Find where the given text appears and provide that cell's center as (X, Y) coordinate. 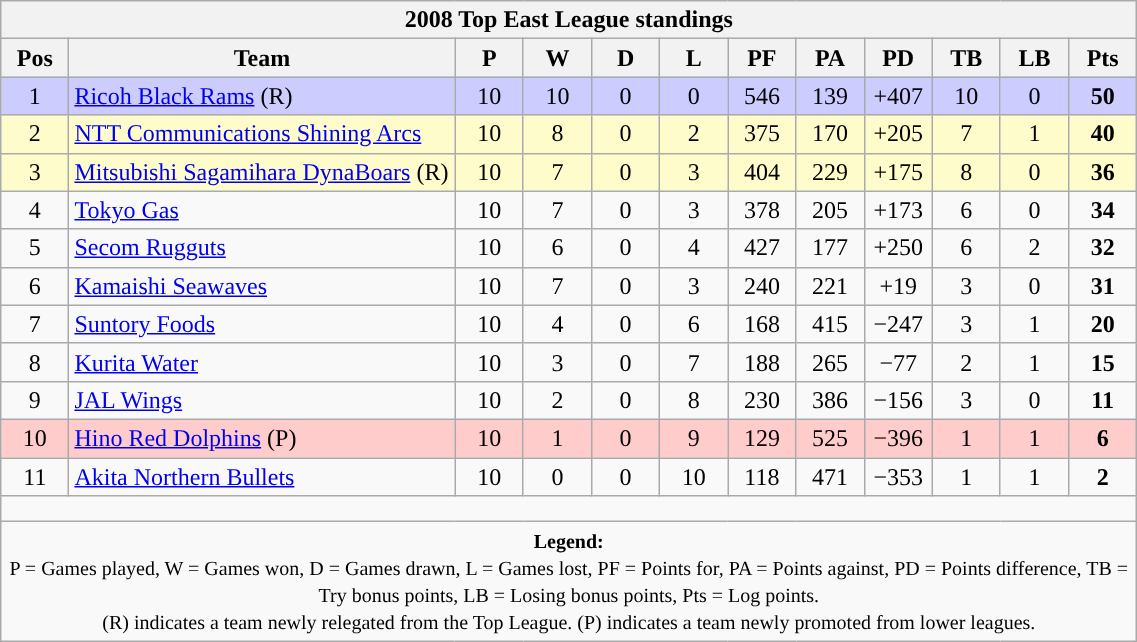
NTT Communications Shining Arcs (262, 134)
188 (762, 362)
205 (830, 210)
+175 (898, 172)
P (489, 58)
D (625, 58)
−77 (898, 362)
−156 (898, 400)
375 (762, 134)
Kurita Water (262, 362)
PD (898, 58)
+407 (898, 96)
378 (762, 210)
177 (830, 248)
240 (762, 286)
404 (762, 172)
Team (262, 58)
415 (830, 324)
471 (830, 477)
Hino Red Dolphins (P) (262, 438)
−353 (898, 477)
118 (762, 477)
129 (762, 438)
Akita Northern Bullets (262, 477)
265 (830, 362)
Kamaishi Seawaves (262, 286)
2008 Top East League standings (569, 20)
−247 (898, 324)
−396 (898, 438)
15 (1103, 362)
168 (762, 324)
5 (35, 248)
Ricoh Black Rams (R) (262, 96)
+19 (898, 286)
221 (830, 286)
Pos (35, 58)
Pts (1103, 58)
40 (1103, 134)
427 (762, 248)
PA (830, 58)
W (557, 58)
139 (830, 96)
Tokyo Gas (262, 210)
Mitsubishi Sagamihara DynaBoars (R) (262, 172)
Secom Rugguts (262, 248)
+173 (898, 210)
LB (1034, 58)
525 (830, 438)
PF (762, 58)
Suntory Foods (262, 324)
229 (830, 172)
JAL Wings (262, 400)
546 (762, 96)
36 (1103, 172)
230 (762, 400)
32 (1103, 248)
34 (1103, 210)
TB (966, 58)
+205 (898, 134)
170 (830, 134)
20 (1103, 324)
31 (1103, 286)
+250 (898, 248)
L (694, 58)
50 (1103, 96)
386 (830, 400)
